For the text-containing cell, return its midpoint in [x, y] coordinate format. 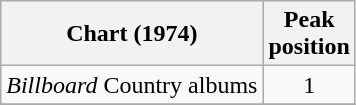
Chart (1974) [132, 34]
Peakposition [309, 34]
1 [309, 85]
Billboard Country albums [132, 85]
